From the cell containing the given text, extract its center point as (x, y) coordinate. 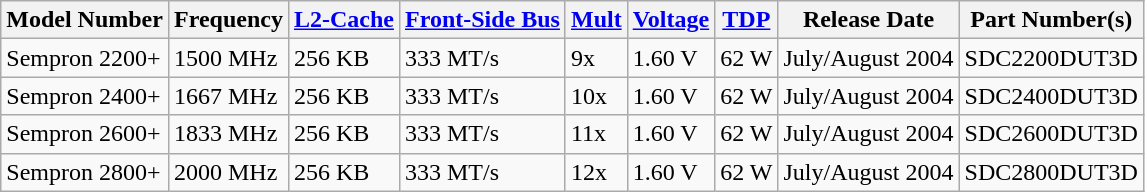
Sempron 2600+ (85, 134)
10x (596, 96)
1500 MHz (228, 58)
Sempron 2800+ (85, 172)
SDC2800DUT3D (1051, 172)
Front-Side Bus (482, 20)
SDC2600DUT3D (1051, 134)
Frequency (228, 20)
12x (596, 172)
Sempron 2200+ (85, 58)
Mult (596, 20)
Model Number (85, 20)
TDP (746, 20)
1833 MHz (228, 134)
Sempron 2400+ (85, 96)
Release Date (868, 20)
9x (596, 58)
SDC2400DUT3D (1051, 96)
SDC2200DUT3D (1051, 58)
Part Number(s) (1051, 20)
11x (596, 134)
1667 MHz (228, 96)
L2-Cache (344, 20)
Voltage (671, 20)
2000 MHz (228, 172)
